Return [x, y] of the center of cell containing provided text 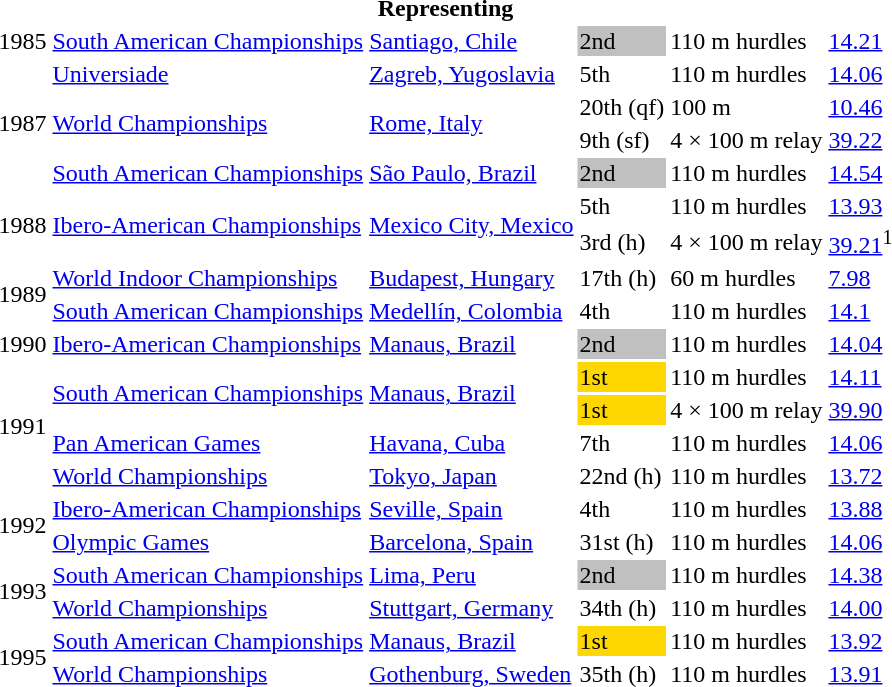
Stuttgart, Germany [472, 608]
Rome, Italy [472, 124]
9th (sf) [622, 140]
100 m [746, 107]
Olympic Games [208, 542]
20th (qf) [622, 107]
Tokyo, Japan [472, 476]
17th (h) [622, 278]
Seville, Spain [472, 509]
World Indoor Championships [208, 278]
7th [622, 443]
Medellín, Colombia [472, 311]
Havana, Cuba [472, 443]
31st (h) [622, 542]
60 m hurdles [746, 278]
Lima, Peru [472, 575]
Budapest, Hungary [472, 278]
Mexico City, Mexico [472, 226]
Santiago, Chile [472, 41]
22nd (h) [622, 476]
3rd (h) [622, 242]
34th (h) [622, 608]
Barcelona, Spain [472, 542]
São Paulo, Brazil [472, 173]
Universiade [208, 74]
Pan American Games [208, 443]
Zagreb, Yugoslavia [472, 74]
